Return the (X, Y) coordinate for the center point of the cell that contains the specified text.  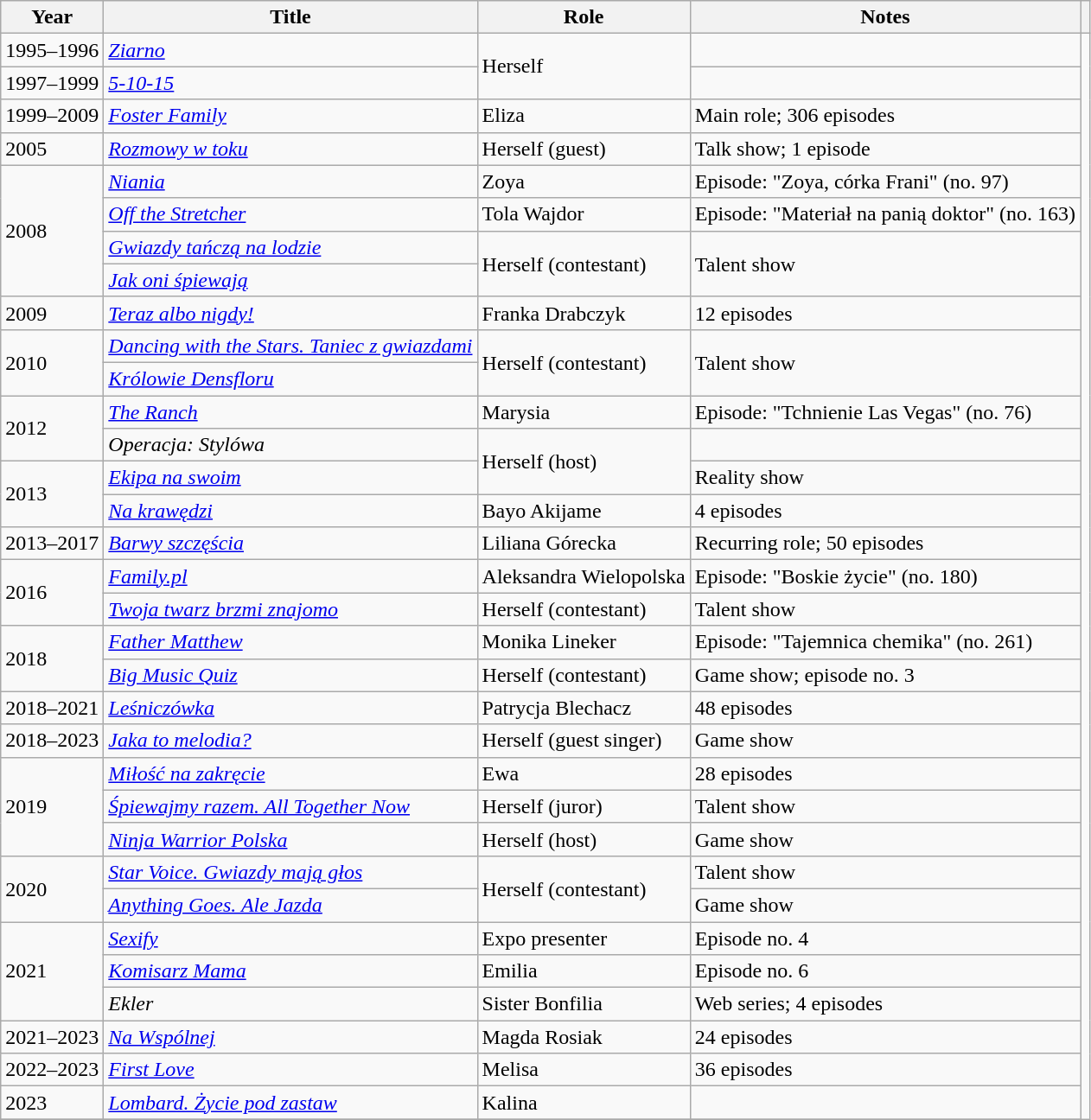
2018–2023 (52, 741)
2020 (52, 888)
Reality show (885, 478)
Episode: "Tajemnica chemika" (no. 261) (885, 642)
Melisa (584, 1070)
Off the Stretcher (290, 214)
Komisarz Mama (290, 971)
Eliza (584, 116)
Kalina (584, 1103)
Herself (guest) (584, 149)
Twoja twarz brzmi znajomo (290, 609)
Year (52, 17)
Episode no. 6 (885, 971)
Niania (290, 181)
First Love (290, 1070)
Web series; 4 episodes (885, 1004)
24 episodes (885, 1037)
Jaka to melodia? (290, 741)
Herself (guest singer) (584, 741)
Gwiazdy tańczą na lodzie (290, 247)
Big Music Quiz (290, 675)
Notes (885, 17)
Monika Lineker (584, 642)
Ziarno (290, 50)
Anything Goes. Ale Jazda (290, 905)
1997–1999 (52, 83)
48 episodes (885, 708)
2005 (52, 149)
1999–2009 (52, 116)
Leśniczówka (290, 708)
2009 (52, 313)
Episode: "Tchnienie Las Vegas" (no. 76) (885, 412)
Miłość na zakręcie (290, 773)
Recurring role; 50 episodes (885, 544)
Jak oni śpiewają (290, 280)
2010 (52, 362)
Herself (juror) (584, 806)
Dancing with the Stars. Taniec z gwiazdami (290, 346)
4 episodes (885, 511)
Expo presenter (584, 938)
Episode no. 4 (885, 938)
5-10-15 (290, 83)
Ewa (584, 773)
Na Wspólnej (290, 1037)
2022–2023 (52, 1070)
Magda Rosiak (584, 1037)
Title (290, 17)
Sexify (290, 938)
2016 (52, 593)
Franka Drabczyk (584, 313)
Lombard. Życie pod zastaw (290, 1103)
Barwy szczęścia (290, 544)
Ekler (290, 1004)
Episode: "Boskie życie" (no. 180) (885, 576)
36 episodes (885, 1070)
2021 (52, 970)
Herself (584, 67)
Teraz albo nigdy! (290, 313)
1995–1996 (52, 50)
Ninja Warrior Polska (290, 839)
28 episodes (885, 773)
Family.pl (290, 576)
Star Voice. Gwiazdy mają głos (290, 872)
Operacja: Stylówa (290, 445)
Królowie Densfloru (290, 379)
Bayo Akijame (584, 511)
Patrycja Blechacz (584, 708)
Talk show; 1 episode (885, 149)
Ekipa na swoim (290, 478)
Episode: "Materiał na panią doktor" (no. 163) (885, 214)
Father Matthew (290, 642)
Śpiewajmy razem. All Together Now (290, 806)
2018–2021 (52, 708)
2023 (52, 1103)
12 episodes (885, 313)
Episode: "Zoya, córka Frani" (no. 97) (885, 181)
2021–2023 (52, 1037)
Emilia (584, 971)
Marysia (584, 412)
The Ranch (290, 412)
2018 (52, 659)
Tola Wajdor (584, 214)
Liliana Górecka (584, 544)
Role (584, 17)
Rozmowy w toku (290, 149)
Game show; episode no. 3 (885, 675)
Zoya (584, 181)
2012 (52, 429)
2013–2017 (52, 544)
2019 (52, 806)
Aleksandra Wielopolska (584, 576)
Sister Bonfilia (584, 1004)
Foster Family (290, 116)
Na krawędzi (290, 511)
Main role; 306 episodes (885, 116)
2013 (52, 494)
2008 (52, 231)
